Return (X, Y) of the center of cell containing provided text 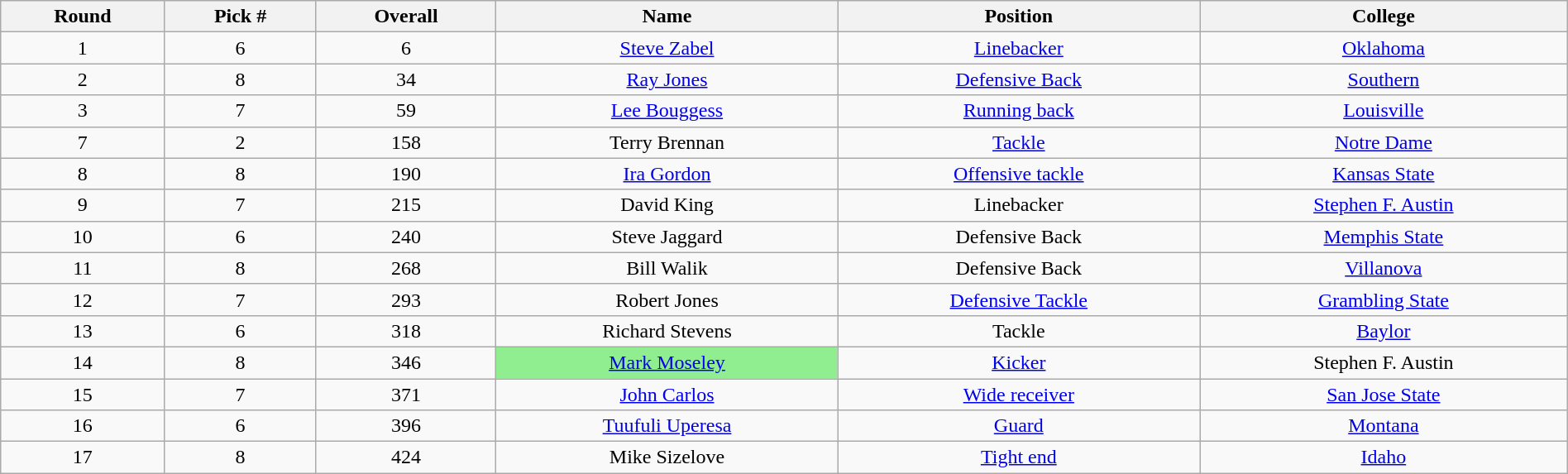
9 (83, 205)
Mike Sizelove (667, 457)
268 (406, 268)
Grambling State (1383, 299)
15 (83, 395)
1 (83, 48)
Terry Brennan (667, 142)
Tight end (1019, 457)
424 (406, 457)
Tuufuli Uperesa (667, 426)
396 (406, 426)
Lee Bouggess (667, 111)
10 (83, 237)
Louisville (1383, 111)
Offensive tackle (1019, 174)
Southern (1383, 79)
Bill Walik (667, 268)
14 (83, 362)
Oklahoma (1383, 48)
Kicker (1019, 362)
Richard Stevens (667, 331)
293 (406, 299)
Wide receiver (1019, 395)
Position (1019, 17)
215 (406, 205)
3 (83, 111)
Idaho (1383, 457)
John Carlos (667, 395)
Memphis State (1383, 237)
David King (667, 205)
Steve Jaggard (667, 237)
158 (406, 142)
Name (667, 17)
Running back (1019, 111)
Round (83, 17)
11 (83, 268)
San Jose State (1383, 395)
346 (406, 362)
Defensive Tackle (1019, 299)
318 (406, 331)
Villanova (1383, 268)
Notre Dame (1383, 142)
Steve Zabel (667, 48)
Overall (406, 17)
Mark Moseley (667, 362)
190 (406, 174)
12 (83, 299)
17 (83, 457)
240 (406, 237)
Kansas State (1383, 174)
Pick # (240, 17)
34 (406, 79)
Ray Jones (667, 79)
Montana (1383, 426)
Ira Gordon (667, 174)
59 (406, 111)
371 (406, 395)
13 (83, 331)
Guard (1019, 426)
Baylor (1383, 331)
16 (83, 426)
Robert Jones (667, 299)
College (1383, 17)
